Return (x, y) of the center of cell containing provided text 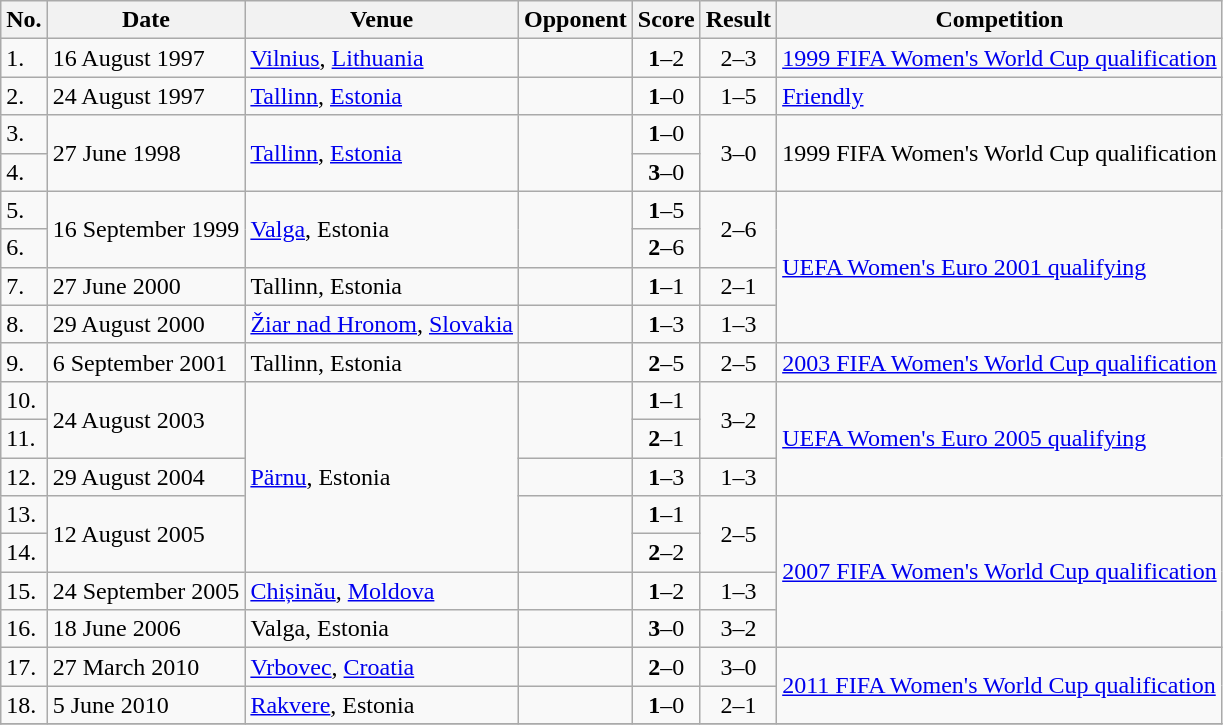
2–3 (738, 58)
Vrbovec, Croatia (382, 667)
Friendly (1000, 96)
9. (24, 362)
6 September 2001 (146, 362)
24 September 2005 (146, 591)
13. (24, 515)
24 August 1997 (146, 96)
Competition (1000, 20)
UEFA Women's Euro 2001 qualifying (1000, 267)
24 August 2003 (146, 419)
15. (24, 591)
5. (24, 210)
27 June 1998 (146, 153)
10. (24, 400)
Chișinău, Moldova (382, 591)
29 August 2004 (146, 477)
Pärnu, Estonia (382, 476)
17. (24, 667)
5 June 2010 (146, 705)
2–0 (666, 667)
11. (24, 438)
3. (24, 134)
27 June 2000 (146, 286)
2–2 (666, 553)
16 August 1997 (146, 58)
29 August 2000 (146, 324)
16. (24, 629)
4. (24, 172)
16 September 1999 (146, 229)
6. (24, 248)
18 June 2006 (146, 629)
12. (24, 477)
2. (24, 96)
Vilnius, Lithuania (382, 58)
18. (24, 705)
7. (24, 286)
Rakvere, Estonia (382, 705)
12 August 2005 (146, 534)
Žiar nad Hronom, Slovakia (382, 324)
Result (738, 20)
1. (24, 58)
No. (24, 20)
Venue (382, 20)
27 March 2010 (146, 667)
14. (24, 553)
8. (24, 324)
Opponent (576, 20)
Date (146, 20)
UEFA Women's Euro 2005 qualifying (1000, 438)
2003 FIFA Women's World Cup qualification (1000, 362)
Score (666, 20)
2007 FIFA Women's World Cup qualification (1000, 572)
2011 FIFA Women's World Cup qualification (1000, 686)
